Find where the given text appears and provide that cell's center as [x, y] coordinate. 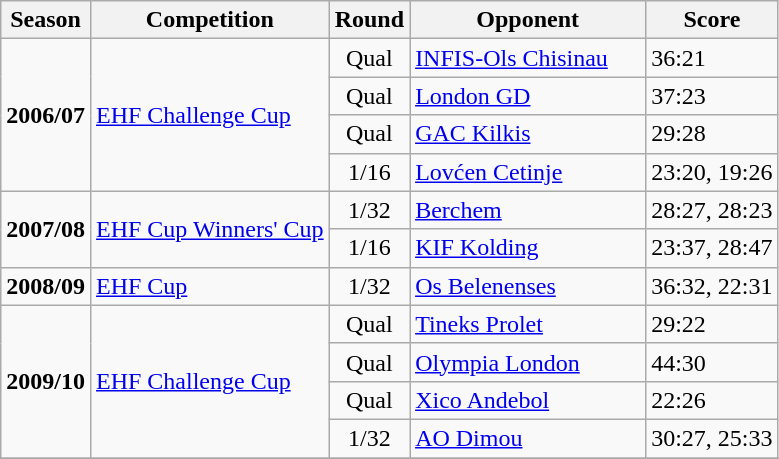
Olympia London [528, 362]
Berchem [528, 210]
KIF Kolding [528, 248]
EHF Cup Winners' Cup [210, 229]
2009/10 [46, 381]
London GD [528, 96]
2006/07 [46, 115]
Competition [210, 20]
44:30 [712, 362]
Score [712, 20]
AO Dimou [528, 438]
GAC Kilkis [528, 134]
30:27, 25:33 [712, 438]
2007/08 [46, 229]
EHF Cup [210, 286]
2008/09 [46, 286]
INFIS-Ols Chisinau [528, 58]
28:27, 28:23 [712, 210]
Lovćen Cetinje [528, 172]
Os Belenenses [528, 286]
22:26 [712, 400]
Xico Andebol [528, 400]
Tineks Prolet [528, 324]
36:21 [712, 58]
Opponent [528, 20]
29:22 [712, 324]
Season [46, 20]
36:32, 22:31 [712, 286]
37:23 [712, 96]
29:28 [712, 134]
23:37, 28:47 [712, 248]
23:20, 19:26 [712, 172]
Round [369, 20]
